Search for the cell housing the specified text and yield its (x, y) center coordinate. 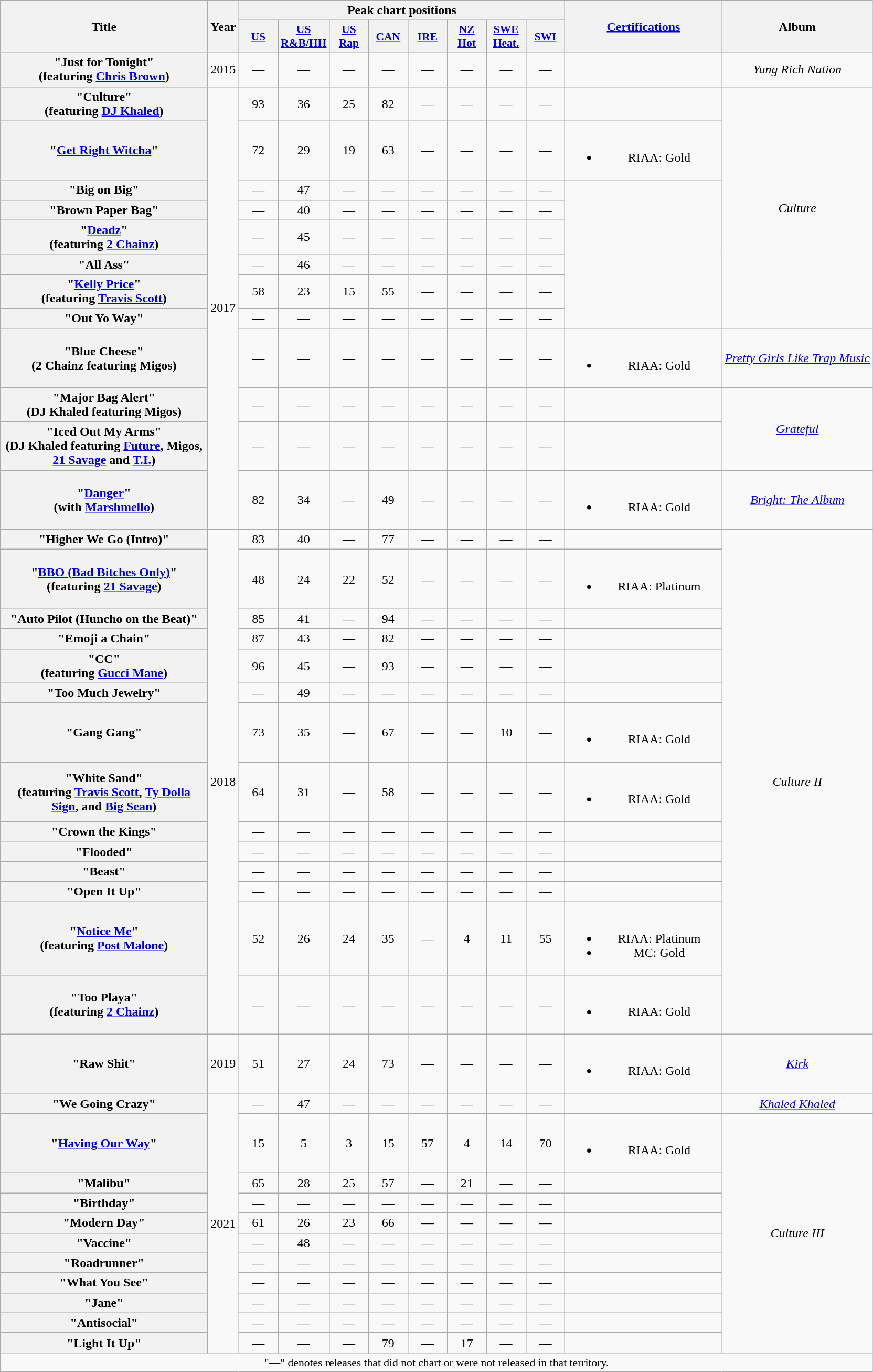
NZHot (467, 37)
36 (304, 104)
"Kelly Price"(featuring Travis Scott) (104, 291)
2021 (223, 1223)
"Blue Cheese"(2 Chainz featuring Migos) (104, 358)
"Get Right Witcha" (104, 150)
"Big on Big" (104, 190)
Pretty Girls Like Trap Music (797, 358)
"Flooded" (104, 851)
"Crown the Kings" (104, 831)
43 (304, 639)
"Too Playa"(featuring 2 Chainz) (104, 1005)
"CC"(featuring Gucci Mane) (104, 666)
"Open It Up" (104, 891)
RIAA: Platinum (643, 579)
17 (467, 1343)
79 (388, 1343)
USR&B/HH (304, 37)
19 (348, 150)
"Deadz"(featuring 2 Chainz) (104, 237)
Kirk (797, 1064)
41 (304, 619)
51 (258, 1064)
"Birthday" (104, 1203)
SWEHeat. (506, 37)
"Emoji a Chain" (104, 639)
Grateful (797, 429)
87 (258, 639)
46 (304, 264)
27 (304, 1064)
"Modern Day" (104, 1223)
"What You See" (104, 1283)
94 (388, 619)
"Higher We Go (Intro)" (104, 540)
"Gang Gang" (104, 733)
"Raw Shit" (104, 1064)
Culture II (797, 782)
Bright: The Album (797, 500)
22 (348, 579)
Yung Rich Nation (797, 69)
83 (258, 540)
65 (258, 1183)
"White Sand"(featuring Travis Scott, Ty Dolla Sign, and Big Sean) (104, 791)
5 (304, 1143)
"Notice Me"(featuring Post Malone) (104, 938)
2015 (223, 69)
"All Ass" (104, 264)
Album (797, 26)
"Malibu" (104, 1183)
28 (304, 1183)
64 (258, 791)
USRap (348, 37)
34 (304, 500)
67 (388, 733)
"Light It Up" (104, 1343)
"—" denotes releases that did not chart or were not released in that territory. (437, 1362)
"Jane" (104, 1303)
21 (467, 1183)
"Iced Out My Arms"(DJ Khaled featuring Future, Migos, 21 Savage and T.I.) (104, 446)
10 (506, 733)
"Brown Paper Bag" (104, 210)
IRE (427, 37)
14 (506, 1143)
Culture III (797, 1233)
Peak chart positions (402, 10)
63 (388, 150)
29 (304, 150)
"Danger"(with Marshmello) (104, 500)
"Beast" (104, 871)
Khaled Khaled (797, 1104)
2019 (223, 1064)
70 (546, 1143)
"Roadrunner" (104, 1263)
31 (304, 791)
2018 (223, 782)
2017 (223, 308)
85 (258, 619)
11 (506, 938)
"Major Bag Alert"(DJ Khaled featuring Migos) (104, 405)
Culture (797, 207)
"Having Our Way" (104, 1143)
Certifications (643, 26)
96 (258, 666)
3 (348, 1143)
"BBO (Bad Bitches Only)"(featuring 21 Savage) (104, 579)
"Out Yo Way" (104, 318)
"Culture"(featuring DJ Khaled) (104, 104)
77 (388, 540)
"Vaccine" (104, 1243)
CAN (388, 37)
72 (258, 150)
SWI (546, 37)
US (258, 37)
RIAA: PlatinumMC: Gold (643, 938)
"Auto Pilot (Huncho on the Beat)" (104, 619)
61 (258, 1223)
"Antisocial" (104, 1323)
Year (223, 26)
"Just for Tonight"(featuring Chris Brown) (104, 69)
"We Going Crazy" (104, 1104)
66 (388, 1223)
Title (104, 26)
"Too Much Jewelry" (104, 693)
